Locate the cell with the specified text and output its (X, Y) center coordinate. 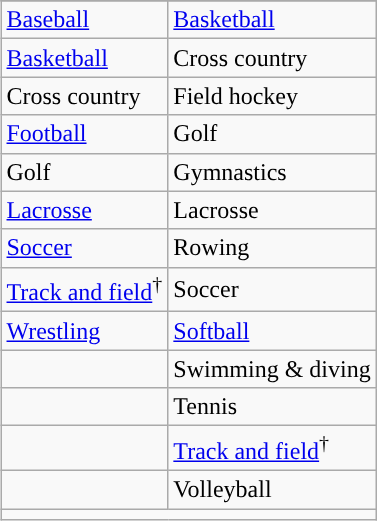
Rowing (272, 248)
Baseball (84, 20)
Gymnastics (272, 172)
Softball (272, 331)
Wrestling (84, 331)
Tennis (272, 407)
Swimming & diving (272, 369)
Field hockey (272, 96)
Football (84, 134)
Volleyball (272, 489)
